Locate the cell with the specified text and output its (X, Y) center coordinate. 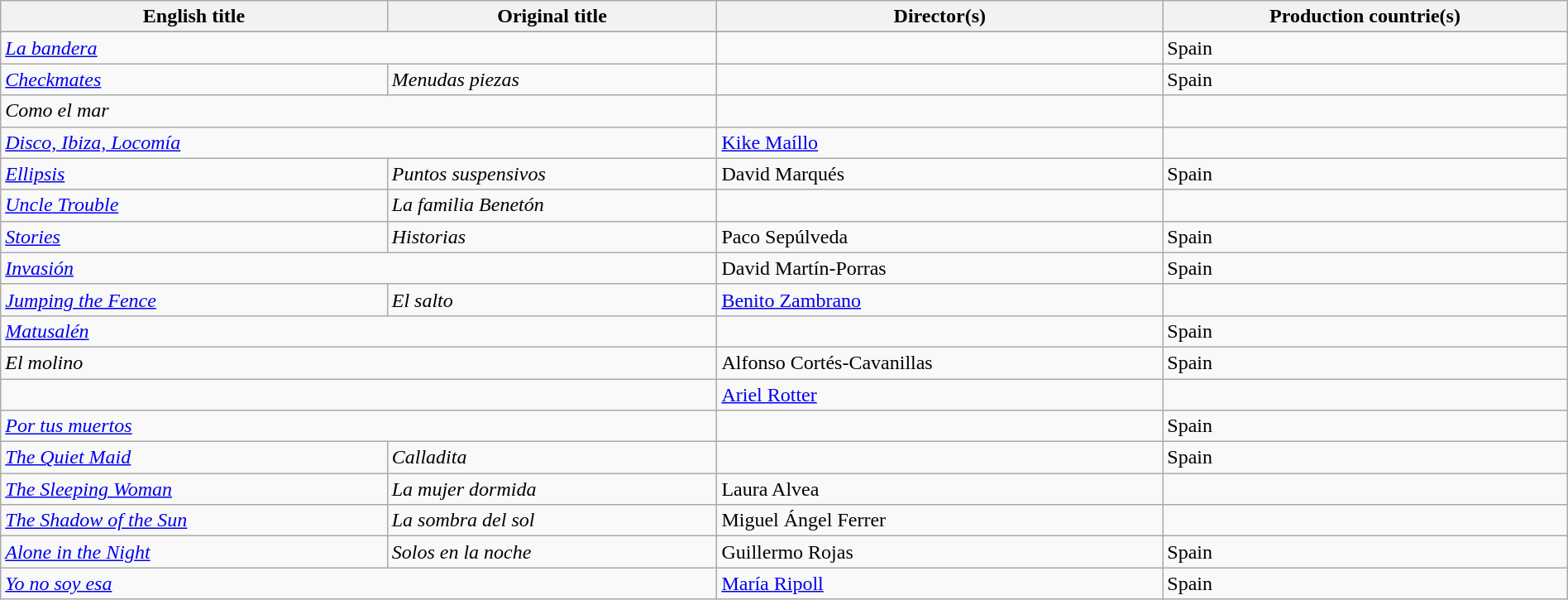
Por tus muertos (359, 426)
Original title (552, 17)
La mujer dormida (552, 489)
Yo no soy esa (359, 583)
David Marqués (939, 174)
María Ripoll (939, 583)
Uncle Trouble (194, 205)
Como el mar (359, 111)
The Sleeping Woman (194, 489)
La familia Benetón (552, 205)
Paco Sepúlveda (939, 237)
Historias (552, 237)
Benito Zambrano (939, 300)
Kike Maíllo (939, 142)
La bandera (359, 48)
Disco, Ibiza, Locomía (359, 142)
Production countrie(s) (1365, 17)
Alone in the Night (194, 552)
Jumping the Fence (194, 300)
The Shadow of the Sun (194, 521)
Ellipsis (194, 174)
Ariel Rotter (939, 395)
Matusalén (359, 331)
Menudas piezas (552, 79)
English title (194, 17)
Director(s) (939, 17)
Puntos suspensivos (552, 174)
Stories (194, 237)
Checkmates (194, 79)
Guillermo Rojas (939, 552)
Invasión (359, 268)
Calladita (552, 458)
Laura Alvea (939, 489)
La sombra del sol (552, 521)
The Quiet Maid (194, 458)
Alfonso Cortés-Cavanillas (939, 362)
David Martín-Porras (939, 268)
Miguel Ángel Ferrer (939, 521)
El salto (552, 300)
El molino (359, 362)
Solos en la noche (552, 552)
